Output the (x, y) coordinate of the center of the cell containing the given text.  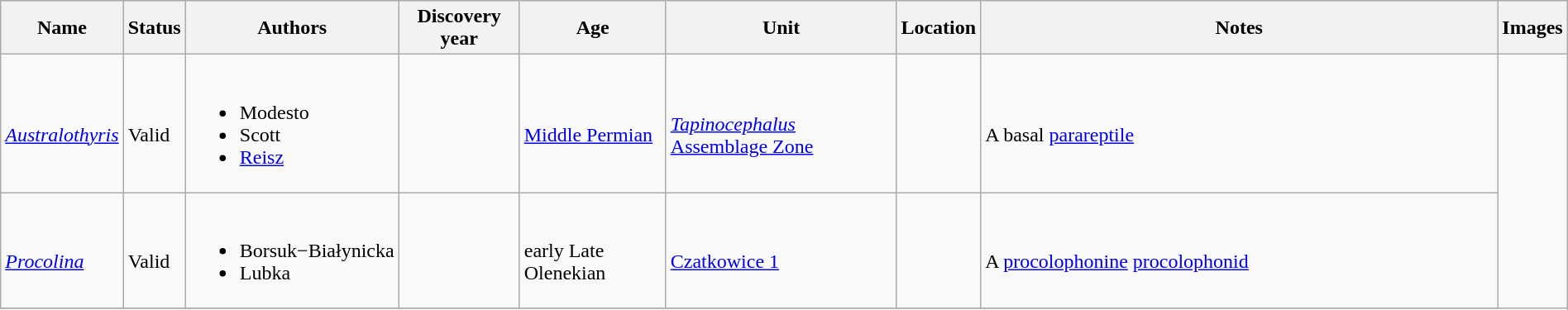
Notes (1239, 28)
Procolina (62, 250)
A basal parareptile (1239, 124)
ModestoScottReisz (292, 124)
early Late Olenekian (592, 250)
Borsuk−BiałynickaLubka (292, 250)
Images (1532, 28)
A procolophonine procolophonid (1239, 250)
Name (62, 28)
Status (154, 28)
Authors (292, 28)
Australothyris (62, 124)
Location (939, 28)
Tapinocephalus Assemblage Zone (781, 124)
Middle Permian (592, 124)
Unit (781, 28)
Czatkowice 1 (781, 250)
Discovery year (459, 28)
Age (592, 28)
